For the text-containing cell, return its midpoint in (X, Y) coordinate format. 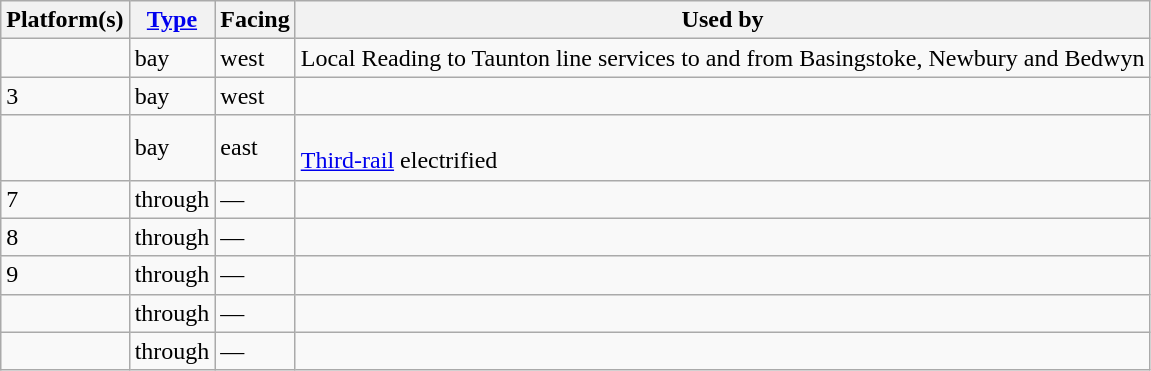
Facing (255, 20)
8 (65, 237)
Third-rail electrified (722, 148)
3 (65, 96)
Platform(s) (65, 20)
Type (172, 20)
Used by (722, 20)
Local Reading to Taunton line services to and from Basingstoke, Newbury and Bedwyn (722, 58)
east (255, 148)
7 (65, 199)
9 (65, 275)
